Detect which cell encompasses the target text, then output its (x, y) center coordinate. 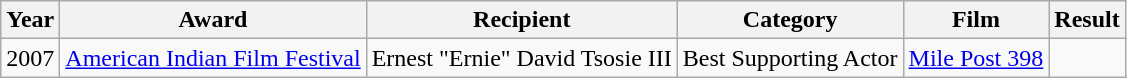
Film (976, 20)
Mile Post 398 (976, 58)
Ernest "Ernie" David Tsosie III (522, 58)
2007 (30, 58)
Award (213, 20)
Category (790, 20)
Year (30, 20)
American Indian Film Festival (213, 58)
Recipient (522, 20)
Best Supporting Actor (790, 58)
Result (1087, 20)
